Search for the cell housing the specified text and yield its [X, Y] center coordinate. 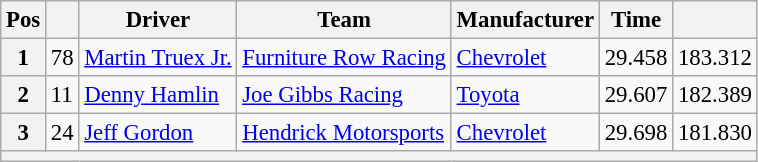
Team [344, 20]
181.830 [716, 133]
3 [24, 133]
Denny Hamlin [158, 95]
Toyota [525, 95]
29.698 [636, 133]
24 [62, 133]
Pos [24, 20]
Joe Gibbs Racing [344, 95]
2 [24, 95]
29.607 [636, 95]
11 [62, 95]
Jeff Gordon [158, 133]
Martin Truex Jr. [158, 58]
183.312 [716, 58]
Driver [158, 20]
Time [636, 20]
29.458 [636, 58]
182.389 [716, 95]
1 [24, 58]
Furniture Row Racing [344, 58]
Hendrick Motorsports [344, 133]
78 [62, 58]
Manufacturer [525, 20]
